Search for the cell housing the specified text and yield its [x, y] center coordinate. 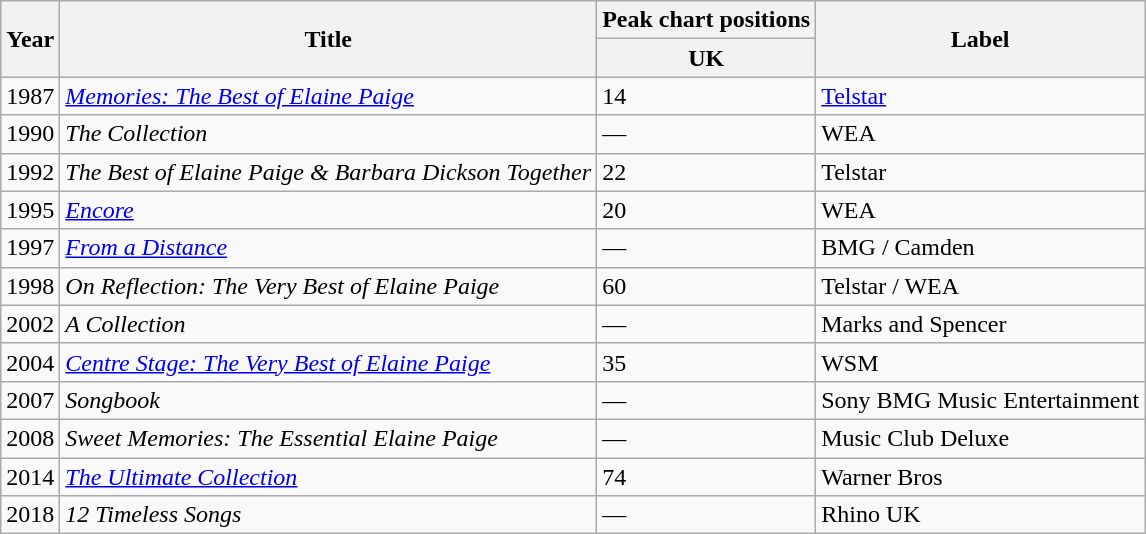
Songbook [328, 400]
Telstar / WEA [980, 286]
2014 [30, 477]
1987 [30, 96]
74 [706, 477]
From a Distance [328, 248]
2007 [30, 400]
2008 [30, 438]
1990 [30, 134]
Marks and Spencer [980, 324]
22 [706, 172]
14 [706, 96]
BMG / Camden [980, 248]
Sweet Memories: The Essential Elaine Paige [328, 438]
Memories: The Best of Elaine Paige [328, 96]
Music Club Deluxe [980, 438]
Encore [328, 210]
The Collection [328, 134]
1992 [30, 172]
35 [706, 362]
The Ultimate Collection [328, 477]
1995 [30, 210]
Year [30, 39]
1998 [30, 286]
2018 [30, 515]
1997 [30, 248]
The Best of Elaine Paige & Barbara Dickson Together [328, 172]
2002 [30, 324]
Peak chart positions [706, 20]
UK [706, 58]
WSM [980, 362]
Label [980, 39]
20 [706, 210]
2004 [30, 362]
Centre Stage: The Very Best of Elaine Paige [328, 362]
Rhino UK [980, 515]
Warner Bros [980, 477]
Title [328, 39]
60 [706, 286]
12 Timeless Songs [328, 515]
A Collection [328, 324]
On Reflection: The Very Best of Elaine Paige [328, 286]
Sony BMG Music Entertainment [980, 400]
